Output the (x, y) coordinate of the center of the cell containing the given text.  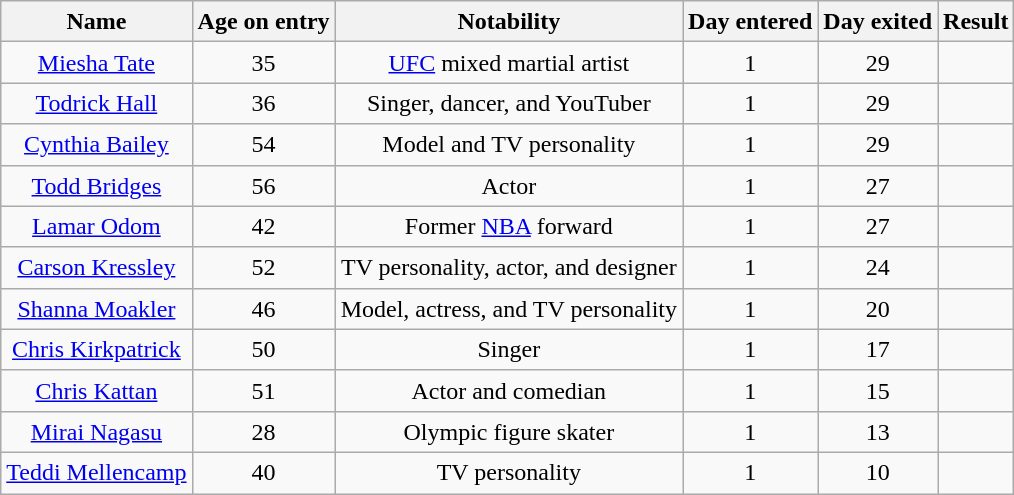
Chris Kattan (96, 390)
Miesha Tate (96, 62)
Teddi Mellencamp (96, 472)
Former NBA forward (508, 226)
15 (878, 390)
Notability (508, 22)
50 (264, 350)
52 (264, 268)
Singer (508, 350)
Age on entry (264, 22)
28 (264, 432)
Actor and comedian (508, 390)
20 (878, 308)
54 (264, 144)
Actor (508, 186)
Model and TV personality (508, 144)
Lamar Odom (96, 226)
Shanna Moakler (96, 308)
Todrick Hall (96, 104)
24 (878, 268)
36 (264, 104)
17 (878, 350)
42 (264, 226)
Cynthia Bailey (96, 144)
Mirai Nagasu (96, 432)
Singer, dancer, and YouTuber (508, 104)
46 (264, 308)
35 (264, 62)
Carson Kressley (96, 268)
Name (96, 22)
UFC mixed martial artist (508, 62)
10 (878, 472)
Day entered (750, 22)
56 (264, 186)
Todd Bridges (96, 186)
Chris Kirkpatrick (96, 350)
Olympic figure skater (508, 432)
51 (264, 390)
TV personality, actor, and designer (508, 268)
Model, actress, and TV personality (508, 308)
40 (264, 472)
Result (976, 22)
13 (878, 432)
TV personality (508, 472)
Day exited (878, 22)
